Capture the cell that displays the provided text and extract its [x, y] central coordinate. 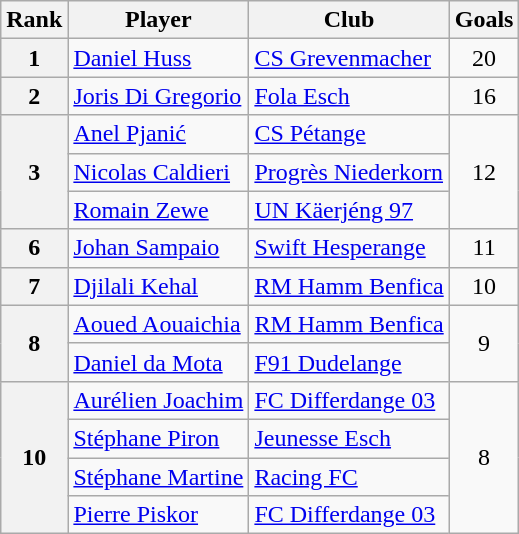
Progrès Niederkorn [349, 172]
Stéphane Martine [158, 477]
Swift Hesperange [349, 248]
Anel Pjanić [158, 134]
Racing FC [349, 477]
Djilali Kehal [158, 286]
Jeunesse Esch [349, 438]
Goals [484, 20]
Aoued Aouaichia [158, 324]
F91 Dudelange [349, 362]
12 [484, 172]
Joris Di Gregorio [158, 96]
Daniel da Mota [158, 362]
Club [349, 20]
CS Grevenmacher [349, 58]
Pierre Piskor [158, 515]
Stéphane Piron [158, 438]
CS Pétange [349, 134]
Romain Zewe [158, 210]
Fola Esch [349, 96]
Player [158, 20]
1 [34, 58]
11 [484, 248]
Aurélien Joachim [158, 400]
3 [34, 172]
Nicolas Caldieri [158, 172]
16 [484, 96]
UN Käerjéng 97 [349, 210]
9 [484, 343]
7 [34, 286]
Daniel Huss [158, 58]
Johan Sampaio [158, 248]
2 [34, 96]
6 [34, 248]
Rank [34, 20]
20 [484, 58]
